Identify which cell holds the provided text, then report its [x, y] central coordinate. 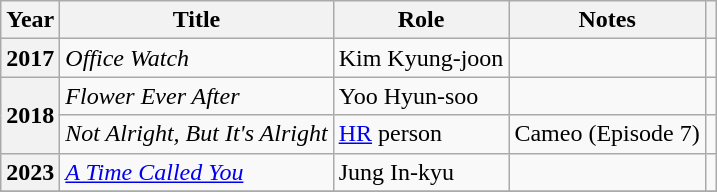
2017 [30, 58]
Office Watch [196, 58]
2018 [30, 115]
Notes [607, 20]
Jung In-kyu [421, 172]
A Time Called You [196, 172]
Flower Ever After [196, 96]
Year [30, 20]
Cameo (Episode 7) [607, 134]
HR person [421, 134]
Role [421, 20]
Kim Kyung-joon [421, 58]
Title [196, 20]
Yoo Hyun-soo [421, 96]
2023 [30, 172]
Not Alright, But It's Alright [196, 134]
